From the cell containing the given text, extract its center point as (x, y) coordinate. 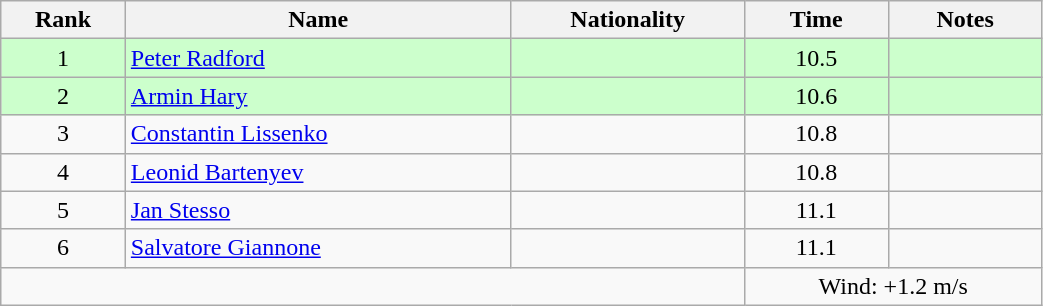
4 (64, 172)
3 (64, 134)
Armin Hary (318, 96)
10.6 (816, 96)
5 (64, 210)
Salvatore Giannone (318, 248)
Time (816, 20)
1 (64, 58)
Wind: +1.2 m/s (893, 286)
2 (64, 96)
Constantin Lissenko (318, 134)
Jan Stesso (318, 210)
Name (318, 20)
Nationality (628, 20)
10.5 (816, 58)
6 (64, 248)
Peter Radford (318, 58)
Leonid Bartenyev (318, 172)
Notes (965, 20)
Rank (64, 20)
